Return [X, Y] of the center of cell containing provided text 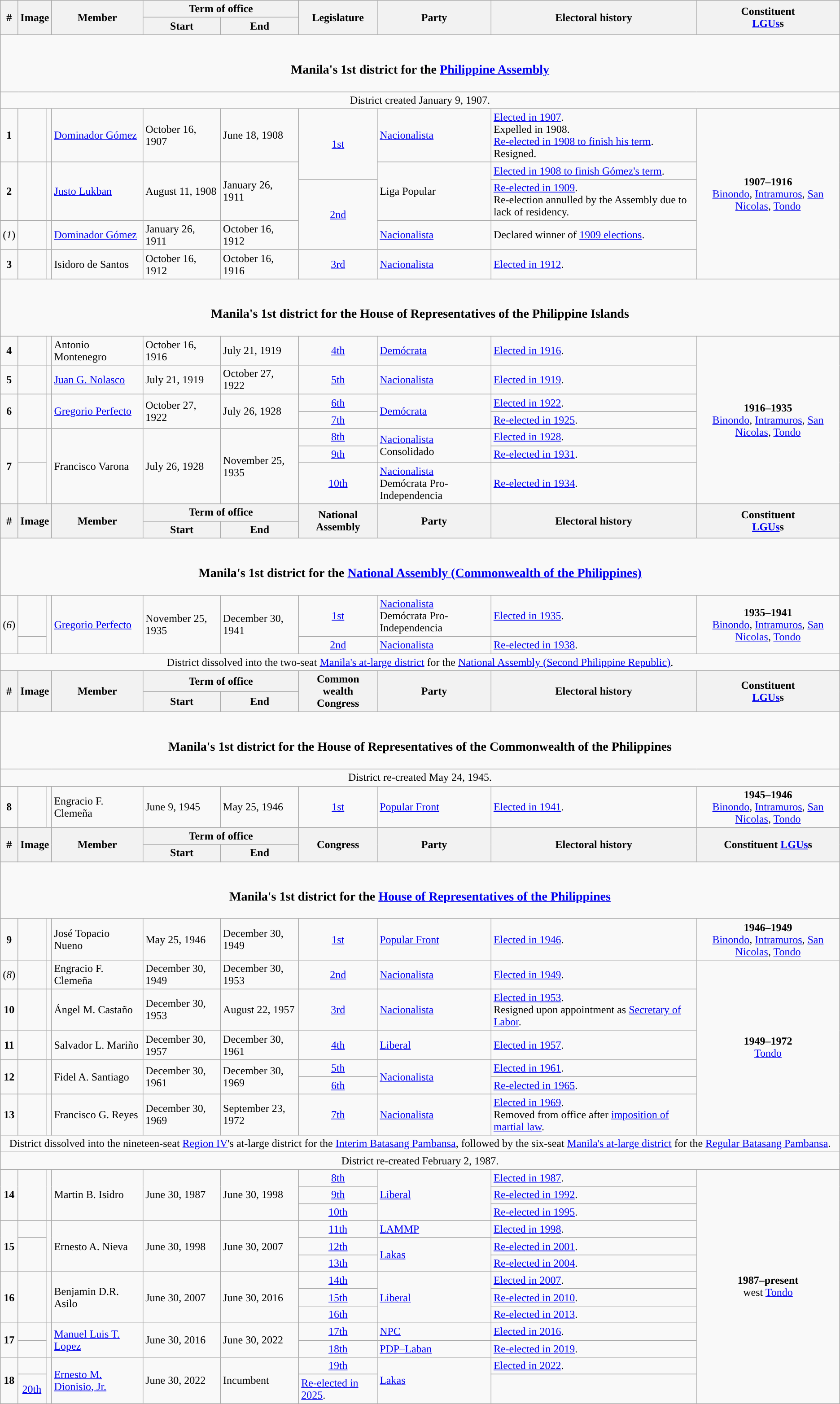
District re-created February 2, 1987. [420, 1161]
Elected in 1907.Expelled in 1908.Re-elected in 1908 to finish his term.Resigned. [593, 136]
Manila's 1st district for the National Assembly (Commonwealth of the Philippines) [420, 566]
August 11, 1908 [182, 191]
17 [9, 1340]
Re-elected in 1995. [593, 1212]
June 9, 1945 [182, 807]
Justo Lukban [97, 191]
District created January 9, 1907. [420, 100]
Elected in 1928. [593, 437]
(8) [9, 975]
Re-elected in 1931. [593, 454]
Re-elected in 2013. [593, 1314]
5 [9, 380]
Re-elected in 2019. [593, 1349]
12 [9, 1077]
Elected in 1949. [593, 975]
1946–1949Binondo, Intramuros, San Nicolas, Tondo [768, 939]
Antonio Montenegro [97, 351]
December 30, 1941 [260, 624]
Ángel M. Castaño [97, 1010]
14 [9, 1195]
11 [9, 1045]
December 30, 1957 [182, 1045]
Elected in 1935. [593, 616]
Elected in 1987. [593, 1178]
Juan G. Nolasco [97, 380]
June 18, 1908 [260, 136]
10 [9, 1010]
October 16, 1907 [182, 136]
Re-elected in 1925. [593, 420]
Elected in 1961. [593, 1068]
1907–1916Binondo, Intramuros, San Nicolas, Tondo [768, 194]
1945–1946Binondo, Intramuros, San Nicolas, Tondo [768, 807]
Manila's 1st district for the House of Representatives of the Philippines [420, 890]
NPC [434, 1332]
16th [338, 1314]
8 [9, 807]
Re-elected in 2010. [593, 1297]
Manuel Luis T. Lopez [97, 1340]
19th [338, 1366]
Francisco G. Reyes [97, 1115]
Francisco Varona [97, 466]
1916–1935Binondo, Intramuros, San Nicolas, Tondo [768, 420]
Manila's 1st district for the Philippine Assembly [420, 63]
Elected in 1922. [593, 403]
Legislature [338, 17]
15 [9, 1246]
Benjamin D.R. Asilo [97, 1297]
Elected in 1912. [593, 264]
Fidel A. Santiago [97, 1077]
Manila's 1st district for the House of Representatives of the Philippine Islands [420, 307]
18th [338, 1349]
13 [9, 1115]
September 23, 1972 [260, 1115]
1 [9, 136]
Re-elected in 2001. [593, 1246]
Elected in 1941. [593, 807]
Elected in 2007. [593, 1280]
(6) [9, 624]
20th [32, 1389]
Elected in 1957. [593, 1045]
15th [338, 1297]
Constituent LGUss [768, 844]
Liga Popular [434, 191]
June 30, 1987 [182, 1195]
Elected in 1908 to finish Gómez's term. [593, 171]
District dissolved into the two-seat Manila's at-large district for the National Assembly (Second Philippine Republic). [420, 662]
Isidoro de Santos [97, 264]
Declared winner of 1909 elections. [593, 235]
Re-elected in 1909.Re-election annulled by the Assembly due to lack of residency. [593, 200]
3 [9, 264]
17th [338, 1332]
LAMMP [434, 1229]
9 [9, 939]
PDP–Laban [434, 1349]
Elected in 1998. [593, 1229]
Ernesto A. Nieva [97, 1246]
Re-elected in 2025. [338, 1389]
12th [338, 1246]
Re-elected in 1965. [593, 1085]
José Topacio Nueno [97, 939]
August 22, 1957 [260, 1010]
2 [9, 191]
Elected in 1969.Removed from office after imposition of martial law. [593, 1115]
Martin B. Isidro [97, 1195]
Re-elected in 1938. [593, 645]
Elected in 1919. [593, 380]
Incumbent [260, 1380]
1949–1972Tondo [768, 1047]
13th [338, 1263]
Elected in 1916. [593, 351]
Elected in 1946. [593, 939]
Manila's 1st district for the House of Representatives of the Commonwealth of the Philippines [420, 740]
1935–1941Binondo, Intramuros, San Nicolas, Tondo [768, 624]
Elected in 2016. [593, 1332]
14th [338, 1280]
1987–presentwest Tondo [768, 1286]
Re-elected in 1934. [593, 483]
Elected in 2022. [593, 1366]
Re-elected in 2004. [593, 1263]
6 [9, 411]
Elected in 1953.Resigned upon appointment as Secretary of Labor. [593, 1010]
Re-elected in 1992. [593, 1195]
CommonwealthCongress [338, 691]
NacionalistaConsolidado [434, 446]
Ernesto M. Dionisio, Jr. [97, 1380]
16 [9, 1297]
District re-created May 24, 1945. [420, 778]
Congress [338, 844]
(1) [9, 235]
7 [9, 466]
4 [9, 351]
NationalAssembly [338, 521]
11th [338, 1229]
18 [9, 1380]
Salvador L. Mariño [97, 1045]
